Determine the (X, Y) coordinate at the center of the cell enclosing the given text.  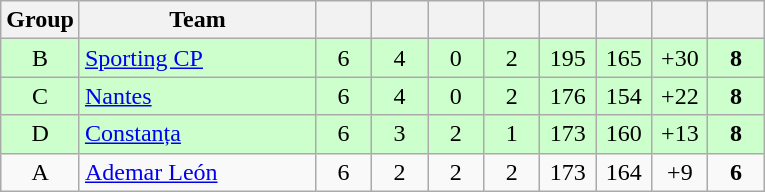
165 (624, 58)
B (40, 58)
A (40, 172)
160 (624, 134)
D (40, 134)
Sporting CP (197, 58)
Constanța (197, 134)
+9 (680, 172)
C (40, 96)
Ademar León (197, 172)
1 (512, 134)
154 (624, 96)
Nantes (197, 96)
+13 (680, 134)
164 (624, 172)
Group (40, 20)
176 (568, 96)
Team (197, 20)
+22 (680, 96)
3 (400, 134)
195 (568, 58)
+30 (680, 58)
